Determine the (x, y) coordinate at the center of the cell enclosing the given text.  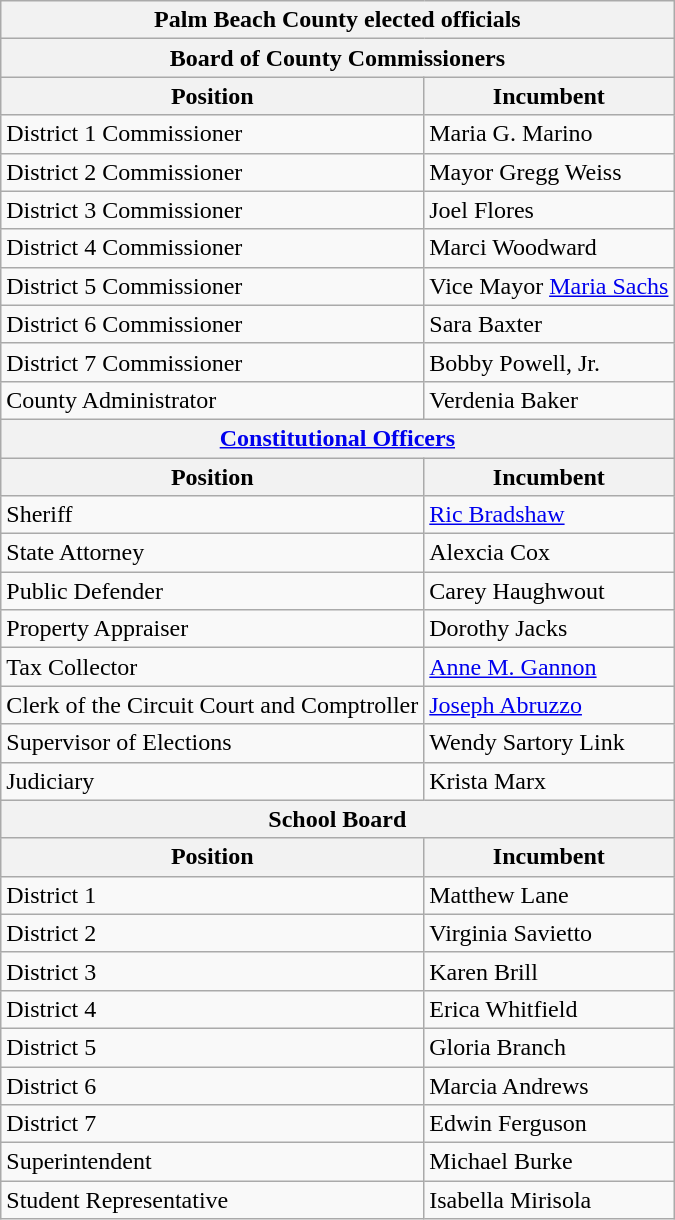
District 6 Commissioner (212, 324)
Mayor Gregg Weiss (549, 172)
State Attorney (212, 553)
District 3 (212, 971)
District 2 (212, 933)
Board of County Commissioners (338, 58)
Tax Collector (212, 667)
Bobby Powell, Jr. (549, 362)
Judiciary (212, 781)
Public Defender (212, 591)
Student Representative (212, 1200)
District 7 (212, 1124)
School Board (338, 819)
Marcia Andrews (549, 1085)
Superintendent (212, 1162)
Vice Mayor Maria Sachs (549, 286)
Edwin Ferguson (549, 1124)
Anne M. Gannon (549, 667)
Sara Baxter (549, 324)
Dorothy Jacks (549, 629)
District 5 (212, 1047)
Sheriff (212, 515)
District 2 Commissioner (212, 172)
District 1 Commissioner (212, 134)
Karen Brill (549, 971)
District 4 (212, 1009)
District 6 (212, 1085)
Joel Flores (549, 210)
Alexcia Cox (549, 553)
Joseph Abruzzo (549, 705)
District 7 Commissioner (212, 362)
Maria G. Marino (549, 134)
County Administrator (212, 400)
Michael Burke (549, 1162)
Clerk of the Circuit Court and Comptroller (212, 705)
Marci Woodward (549, 248)
Ric Bradshaw (549, 515)
Virginia Savietto (549, 933)
District 4 Commissioner (212, 248)
Property Appraiser (212, 629)
Matthew Lane (549, 895)
Isabella Mirisola (549, 1200)
Krista Marx (549, 781)
District 1 (212, 895)
District 5 Commissioner (212, 286)
Gloria Branch (549, 1047)
Palm Beach County elected officials (338, 20)
District 3 Commissioner (212, 210)
Carey Haughwout (549, 591)
Wendy Sartory Link (549, 743)
Constitutional Officers (338, 438)
Verdenia Baker (549, 400)
Erica Whitfield (549, 1009)
Supervisor of Elections (212, 743)
